For the text-containing cell, return its midpoint in (X, Y) coordinate format. 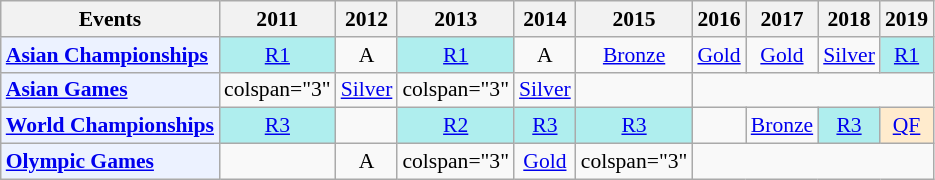
2012 (367, 19)
2018 (849, 19)
2015 (634, 19)
2016 (718, 19)
2017 (782, 19)
Asian Games (110, 90)
QF (906, 126)
2019 (906, 19)
2014 (545, 19)
Events (110, 19)
R2 (456, 126)
Olympic Games (110, 162)
2011 (278, 19)
2013 (456, 19)
World Championships (110, 126)
Asian Championships (110, 55)
